Capture the cell that displays the provided text and extract its (x, y) central coordinate. 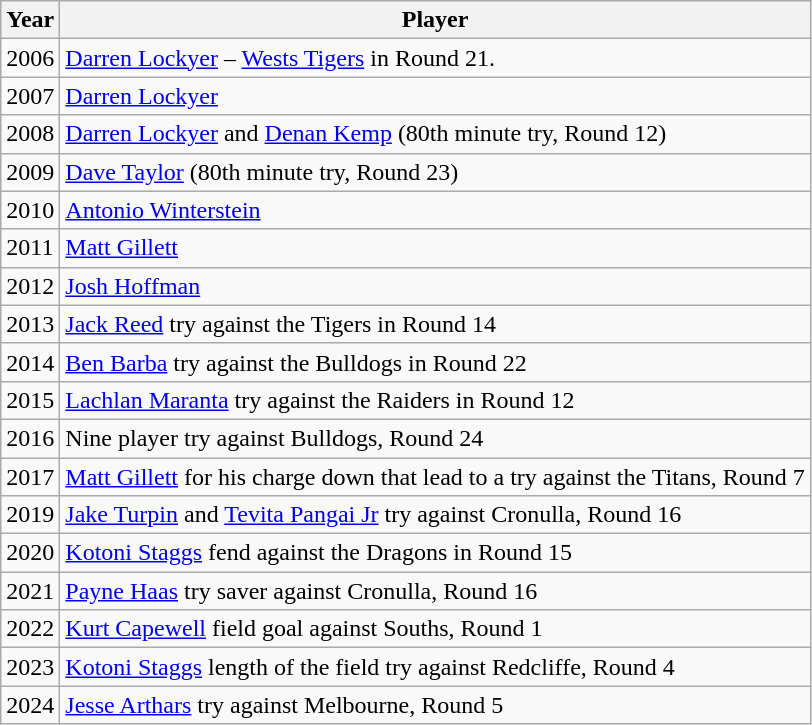
2008 (30, 134)
Payne Haas try saver against Cronulla, Round 16 (436, 591)
2023 (30, 667)
2024 (30, 705)
Kotoni Staggs fend against the Dragons in Round 15 (436, 553)
2019 (30, 515)
Darren Lockyer – Wests Tigers in Round 21. (436, 58)
2016 (30, 438)
Jack Reed try against the Tigers in Round 14 (436, 324)
2014 (30, 362)
2007 (30, 96)
Jesse Arthars try against Melbourne, Round 5 (436, 705)
2011 (30, 248)
2020 (30, 553)
2010 (30, 210)
2012 (30, 286)
Matt Gillett for his charge down that lead to a try against the Titans, Round 7 (436, 477)
Dave Taylor (80th minute try, Round 23) (436, 172)
2015 (30, 400)
2006 (30, 58)
Kotoni Staggs length of the field try against Redcliffe, Round 4 (436, 667)
Player (436, 20)
Darren Lockyer and Denan Kemp (80th minute try, Round 12) (436, 134)
Ben Barba try against the Bulldogs in Round 22 (436, 362)
Year (30, 20)
Darren Lockyer (436, 96)
Nine player try against Bulldogs, Round 24 (436, 438)
Jake Turpin and Tevita Pangai Jr try against Cronulla, Round 16 (436, 515)
2009 (30, 172)
Matt Gillett (436, 248)
2021 (30, 591)
Josh Hoffman (436, 286)
Kurt Capewell field goal against Souths, Round 1 (436, 629)
2017 (30, 477)
2013 (30, 324)
2022 (30, 629)
Lachlan Maranta try against the Raiders in Round 12 (436, 400)
Antonio Winterstein (436, 210)
